From the cell containing the given text, extract its center point as (x, y) coordinate. 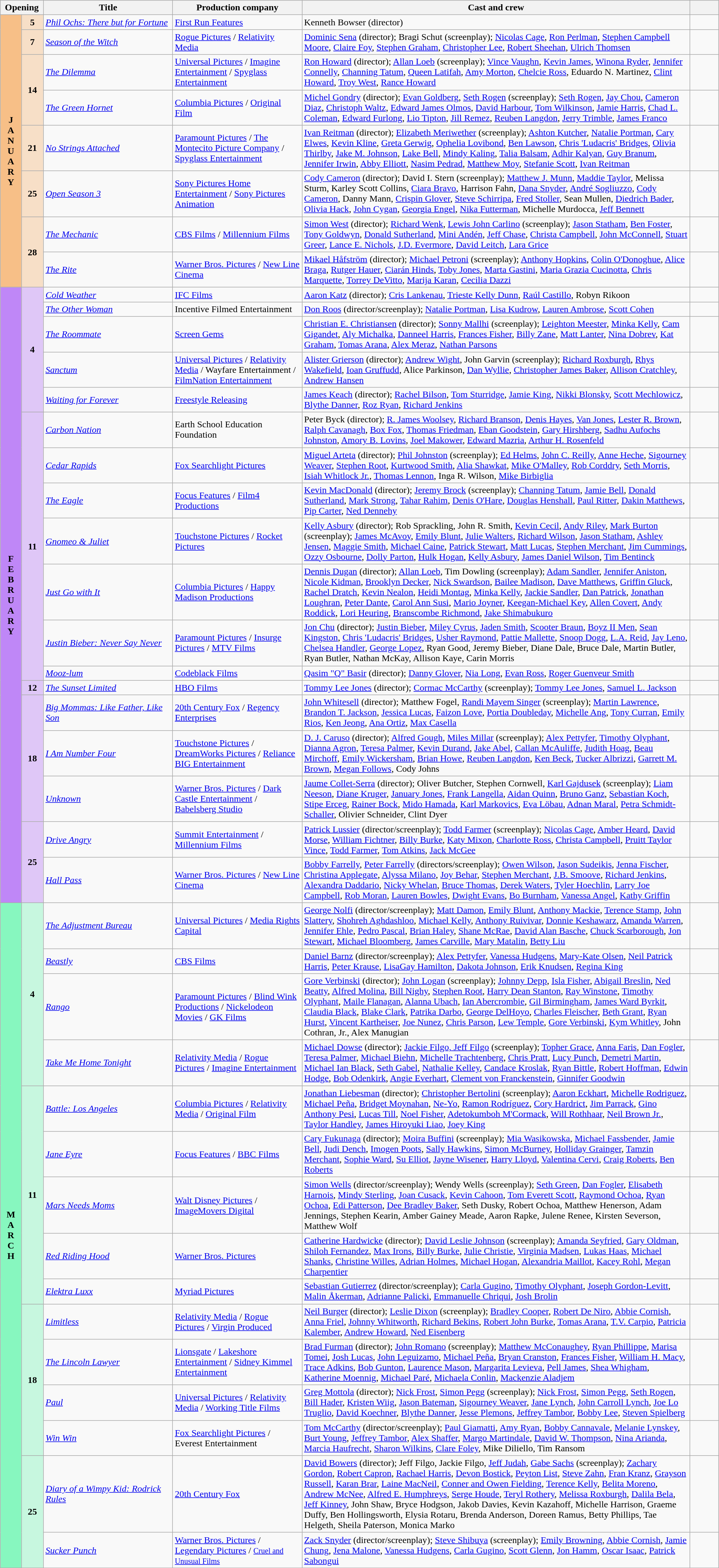
Sony Pictures Home Entertainment / Sony Pictures Animation (237, 194)
Universal Pictures / Imagine Entertainment / Spyglass Entertainment (237, 72)
First Run Features (237, 22)
Paramount Pictures / Insurge Pictures / MTV Films (237, 643)
Screen Gems (237, 334)
Cold Weather (108, 294)
Warner Bros. Pictures (237, 1256)
Paul (108, 1403)
The Lincoln Lawyer (108, 1362)
The Dilemma (108, 72)
Rogue Pictures / Relativity Media (237, 42)
Lionsgate / Lakeshore Entertainment / Sidney Kimmel Entertainment (237, 1362)
Drive Angry (108, 839)
Universal Pictures / Relativity Media / Wayfare Entertainment / FilmNation Entertainment (237, 369)
Focus Features / Film4 Productions (237, 501)
Warner Bros. Pictures / Legendary Pictures / Cruel and Unusual Films (237, 1550)
Beastly (108, 961)
The Green Hornet (108, 108)
20th Century Fox / Regency Enterprises (237, 713)
Battle: Los Angeles (108, 1109)
I Am Number Four (108, 753)
The Mechanic (108, 234)
Sucker Punch (108, 1550)
Columbia Pictures / Original Film (237, 108)
Diary of a Wimpy Kid: Rodrick Rules (108, 1494)
Columbia Pictures / Relativity Media / Original Film (237, 1109)
Paramount Pictures / The Montecito Picture Company / Spyglass Entertainment (237, 148)
The Sunset Limited (108, 688)
Paramount Pictures / Blind Wink Productions / Nickelodeon Movies / GK Films (237, 1007)
HBO Films (237, 688)
Opening (22, 8)
Columbia Pictures / Happy Madison Productions (237, 592)
Jane Eyre (108, 1154)
Waiting for Forever (108, 400)
FEBRUARY (11, 595)
James Keach (director); Rachel Bilson, Tom Sturridge, Jamie King, Nikki Blonsky, Scott Mechlowicz, Blythe Danner, Roz Ryan, Richard Jenkins (496, 400)
Freestyle Releasing (237, 400)
CBS Films (237, 961)
Take Me Home Tonight (108, 1063)
Mars Needs Moms (108, 1205)
Phil Ochs: There but for Fortune (108, 22)
Rango (108, 1007)
Warner Bros. Pictures / Dark Castle Entertainment / Babelsberg Studio (237, 799)
Universal Pictures / Relativity Media / Working Title Films (237, 1403)
Incentive Filmed Entertainment (237, 309)
Sanctum (108, 369)
MARCH (11, 1235)
14 (32, 90)
Universal Pictures / Media Rights Capital (237, 925)
Win Win (108, 1438)
Touchstone Pictures / DreamWorks Pictures / Reliance BIG Entertainment (237, 753)
Red Riding Hood (108, 1256)
28 (32, 252)
Cedar Rapids (108, 465)
Aaron Katz (director); Cris Lankenau, Trieste Kelly Dunn, Raúl Castillo, Robyn Rikoon (496, 294)
Unknown (108, 799)
Season of the Witch (108, 42)
Fox Searchlight Pictures / Everest Entertainment (237, 1438)
Title (108, 8)
Limitless (108, 1322)
20th Century Fox (237, 1494)
Gnomeo & Juliet (108, 541)
Open Season 3 (108, 194)
Myriad Pictures (237, 1292)
21 (32, 148)
12 (32, 688)
Qasim "Q" Basir (director); Danny Glover, Nia Long, Evan Ross, Roger Guenveur Smith (496, 673)
CBS Films / Millennium Films (237, 234)
The Other Woman (108, 309)
Focus Features / BBC Films (237, 1154)
Earth School Education Foundation (237, 430)
Relativity Media / Rogue Pictures / Imagine Entertainment (237, 1063)
Production company (237, 8)
Touchstone Pictures / Rocket Pictures (237, 541)
IFC Films (237, 294)
Mooz-lum (108, 673)
The Rite (108, 270)
Codeblack Films (237, 673)
Fox Searchlight Pictures (237, 465)
Hall Pass (108, 880)
Summit Entertainment / Millennium Films (237, 839)
Cast and crew (496, 8)
Relativity Media / Rogue Pictures / Virgin Produced (237, 1322)
Just Go with It (108, 592)
5 (32, 22)
Tommy Lee Jones (director); Cormac McCarthy (screenplay); Tommy Lee Jones, Samuel L. Jackson (496, 688)
Walt Disney Pictures / ImageMovers Digital (237, 1205)
No Strings Attached (108, 148)
JANUARY (11, 151)
Elektra Luxx (108, 1292)
The Adjustment Bureau (108, 925)
The Eagle (108, 501)
Justin Bieber: Never Say Never (108, 643)
The Roommate (108, 334)
Big Mommas: Like Father, Like Son (108, 713)
7 (32, 42)
Don Roos (director/screenplay); Natalie Portman, Lisa Kudrow, Lauren Ambrose, Scott Cohen (496, 309)
Kenneth Bowser (director) (496, 22)
Carbon Nation (108, 430)
